Determine the [x, y] coordinate at the center of the cell enclosing the given text.  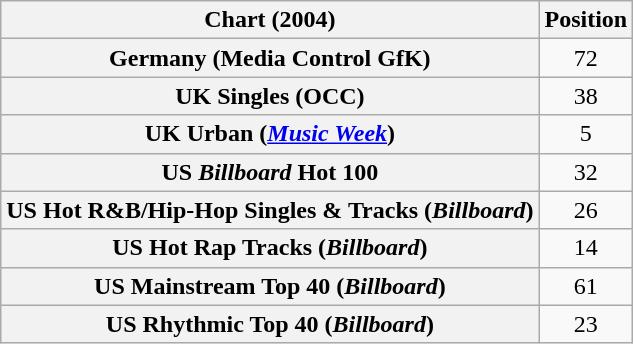
US Hot R&B/Hip-Hop Singles & Tracks (Billboard) [270, 210]
UK Singles (OCC) [270, 96]
32 [586, 172]
Position [586, 20]
26 [586, 210]
UK Urban (Music Week) [270, 134]
61 [586, 286]
US Mainstream Top 40 (Billboard) [270, 286]
US Hot Rap Tracks (Billboard) [270, 248]
38 [586, 96]
5 [586, 134]
23 [586, 324]
72 [586, 58]
Chart (2004) [270, 20]
US Billboard Hot 100 [270, 172]
Germany (Media Control GfK) [270, 58]
US Rhythmic Top 40 (Billboard) [270, 324]
14 [586, 248]
